Identify which cell holds the provided text, then report its (x, y) central coordinate. 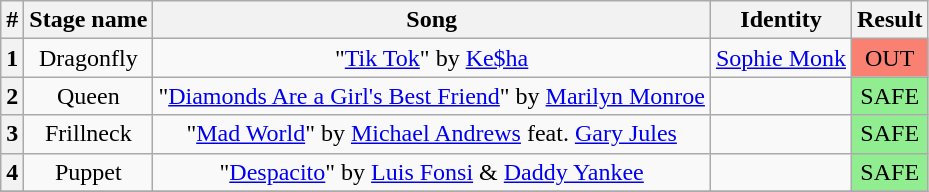
Dragonfly (88, 58)
Sophie Monk (780, 58)
Stage name (88, 20)
Frillneck (88, 134)
"Tik Tok" by Ke$ha (432, 58)
"Mad World" by Michael Andrews feat. Gary Jules (432, 134)
Song (432, 20)
4 (12, 172)
Queen (88, 96)
1 (12, 58)
Puppet (88, 172)
"Diamonds Are a Girl's Best Friend" by Marilyn Monroe (432, 96)
Result (890, 20)
3 (12, 134)
2 (12, 96)
# (12, 20)
Identity (780, 20)
OUT (890, 58)
"Despacito" by Luis Fonsi & Daddy Yankee (432, 172)
